Return the [X, Y] coordinate for the center point of the cell that contains the specified text.  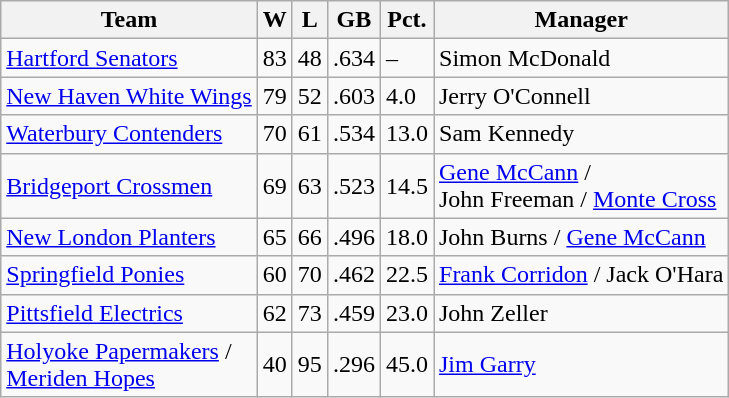
61 [310, 134]
95 [310, 364]
69 [274, 186]
.462 [354, 275]
45.0 [406, 364]
Sam Kennedy [582, 134]
Jerry O'Connell [582, 96]
L [310, 20]
83 [274, 58]
23.0 [406, 313]
Holyoke Papermakers / Meriden Hopes [129, 364]
New Haven White Wings [129, 96]
.296 [354, 364]
John Burns / Gene McCann [582, 237]
14.5 [406, 186]
Bridgeport Crossmen [129, 186]
John Zeller [582, 313]
.496 [354, 237]
Springfield Ponies [129, 275]
– [406, 58]
4.0 [406, 96]
73 [310, 313]
13.0 [406, 134]
40 [274, 364]
GB [354, 20]
63 [310, 186]
52 [310, 96]
60 [274, 275]
Gene McCann / John Freeman / Monte Cross [582, 186]
Team [129, 20]
79 [274, 96]
66 [310, 237]
18.0 [406, 237]
Manager [582, 20]
48 [310, 58]
.459 [354, 313]
Frank Corridon / Jack O'Hara [582, 275]
Pittsfield Electrics [129, 313]
Hartford Senators [129, 58]
Pct. [406, 20]
New London Planters [129, 237]
.534 [354, 134]
.634 [354, 58]
.523 [354, 186]
W [274, 20]
22.5 [406, 275]
Waterbury Contenders [129, 134]
65 [274, 237]
Jim Garry [582, 364]
Simon McDonald [582, 58]
.603 [354, 96]
62 [274, 313]
